Search for the cell housing the specified text and yield its (X, Y) center coordinate. 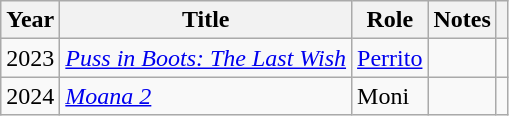
2024 (30, 96)
Perrito (390, 58)
Notes (462, 20)
Role (390, 20)
Puss in Boots: The Last Wish (206, 58)
Title (206, 20)
Year (30, 20)
Moana 2 (206, 96)
2023 (30, 58)
Moni (390, 96)
